From the cell containing the given text, extract its center point as (x, y) coordinate. 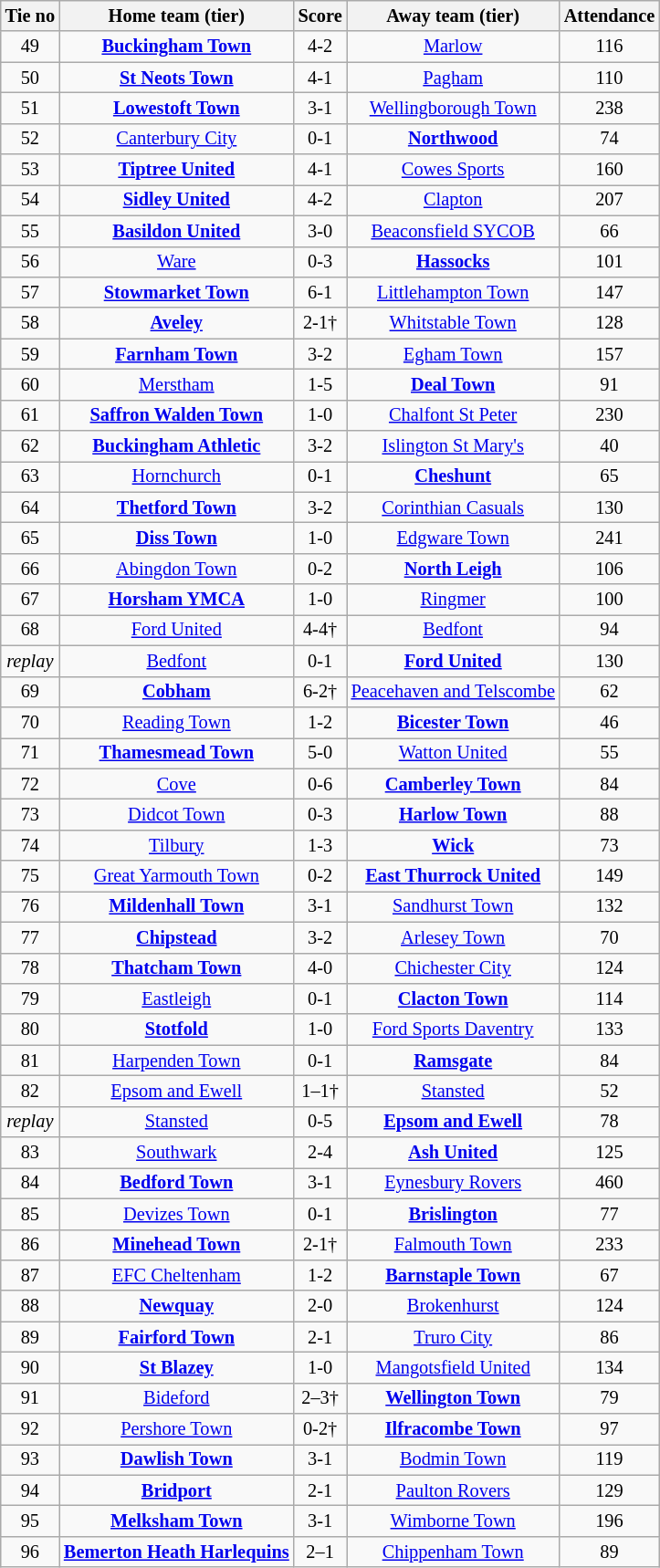
90 (30, 1367)
Ramsgate (453, 1061)
6-2† (320, 692)
97 (610, 1429)
Melksham Town (177, 1521)
Hassocks (453, 262)
83 (30, 1153)
54 (30, 200)
93 (30, 1459)
Truro City (453, 1337)
Bemerton Heath Harlequins (177, 1552)
North Leigh (453, 569)
2-0 (320, 1306)
1-5 (320, 384)
160 (610, 170)
Whitstable Town (453, 323)
Buckingham Athletic (177, 446)
Diss Town (177, 538)
0-6 (320, 784)
Pershore Town (177, 1429)
Marlow (453, 47)
82 (30, 1091)
Arlesey Town (453, 937)
Score (320, 16)
2–1 (320, 1552)
1-3 (320, 845)
Bodmin Town (453, 1459)
Watton United (453, 753)
Cheshunt (453, 476)
233 (610, 1245)
196 (610, 1521)
149 (610, 876)
Ware (177, 262)
75 (30, 876)
Home team (tier) (177, 16)
Cowes Sports (453, 170)
2-4 (320, 1153)
238 (610, 108)
Bideford (177, 1398)
147 (610, 292)
Ringmer (453, 600)
Mildenhall Town (177, 906)
Barnstaple Town (453, 1275)
Cove (177, 784)
Canterbury City (177, 139)
Chippenham Town (453, 1552)
Devizes Town (177, 1214)
85 (30, 1214)
4-4† (320, 630)
71 (30, 753)
5-0 (320, 753)
Edgware Town (453, 538)
Tilbury (177, 845)
230 (610, 415)
119 (610, 1459)
40 (610, 446)
114 (610, 998)
106 (610, 569)
58 (30, 323)
50 (30, 78)
46 (610, 722)
Basildon United (177, 231)
Saffron Walden Town (177, 415)
64 (30, 507)
Away team (tier) (453, 16)
Sidley United (177, 200)
Sandhurst Town (453, 906)
133 (610, 1030)
Harlow Town (453, 814)
East Thurrock United (453, 876)
61 (30, 415)
Stowmarket Town (177, 292)
Merstham (177, 384)
92 (30, 1429)
60 (30, 384)
95 (30, 1521)
101 (610, 262)
Bridport (177, 1490)
St Blazey (177, 1367)
Northwood (453, 139)
56 (30, 262)
Thamesmead Town (177, 753)
59 (30, 354)
207 (610, 200)
Deal Town (453, 384)
2–3† (320, 1398)
Brokenhurst (453, 1306)
Peacehaven and Telscombe (453, 692)
Lowestoft Town (177, 108)
72 (30, 784)
Wellington Town (453, 1398)
Chichester City (453, 968)
Horsham YMCA (177, 600)
Buckingham Town (177, 47)
1–1† (320, 1091)
Reading Town (177, 722)
Clacton Town (453, 998)
Fairford Town (177, 1337)
6-1 (320, 292)
St Neots Town (177, 78)
Didcot Town (177, 814)
69 (30, 692)
Cobham (177, 692)
Ilfracombe Town (453, 1429)
Chipstead (177, 937)
Wimborne Town (453, 1521)
Thetford Town (177, 507)
Islington St Mary's (453, 446)
80 (30, 1030)
Brislington (453, 1214)
Egham Town (453, 354)
3-0 (320, 231)
Attendance (610, 16)
132 (610, 906)
Pagham (453, 78)
Wellingborough Town (453, 108)
Wick (453, 845)
0-5 (320, 1122)
Farnham Town (177, 354)
Thatcham Town (177, 968)
Harpenden Town (177, 1061)
Southwark (177, 1153)
Aveley (177, 323)
96 (30, 1552)
241 (610, 538)
100 (610, 600)
76 (30, 906)
Minehead Town (177, 1245)
Abingdon Town (177, 569)
157 (610, 354)
Falmouth Town (453, 1245)
Dawlish Town (177, 1459)
125 (610, 1153)
Paulton Rovers (453, 1490)
68 (30, 630)
129 (610, 1490)
Tie no (30, 16)
Corinthian Casuals (453, 507)
Chalfont St Peter (453, 415)
Mangotsfield United (453, 1367)
49 (30, 47)
Newquay (177, 1306)
Great Yarmouth Town (177, 876)
Hornchurch (177, 476)
Tiptree United (177, 170)
Bicester Town (453, 722)
Eynesbury Rovers (453, 1183)
81 (30, 1061)
460 (610, 1183)
Bedford Town (177, 1183)
4-0 (320, 968)
Clapton (453, 200)
Stotfold (177, 1030)
Ford Sports Daventry (453, 1030)
51 (30, 108)
Littlehampton Town (453, 292)
134 (610, 1367)
0-2† (320, 1429)
128 (610, 323)
Camberley Town (453, 784)
53 (30, 170)
Beaconsfield SYCOB (453, 231)
63 (30, 476)
110 (610, 78)
116 (610, 47)
Eastleigh (177, 998)
87 (30, 1275)
57 (30, 292)
EFC Cheltenham (177, 1275)
Ash United (453, 1153)
